Provide the (X, Y) coordinate of the cell's center where the given text is located.  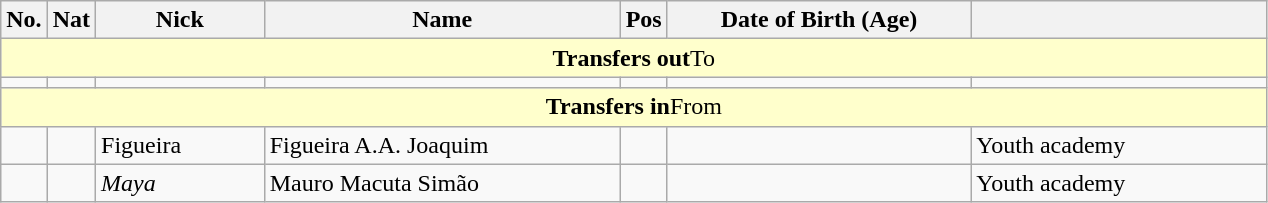
Pos (644, 20)
Nick (180, 20)
Nat (71, 20)
Transfers outTo (634, 58)
Date of Birth (Age) (819, 20)
Mauro Macuta Simão (442, 183)
No. (24, 20)
Maya (180, 183)
Figueira (180, 145)
Figueira A.A. Joaquim (442, 145)
Name (442, 20)
Transfers inFrom (634, 107)
